Return [X, Y] of the center of cell containing provided text 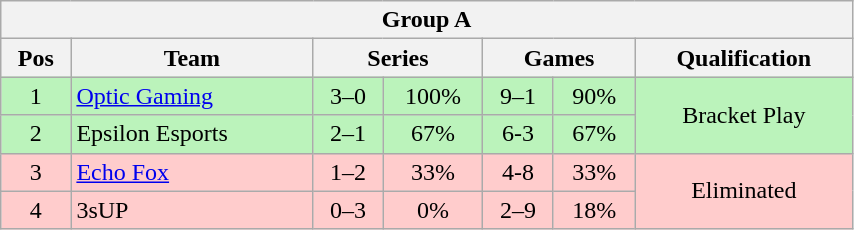
Games [559, 58]
2–1 [348, 134]
9–1 [518, 96]
100% [433, 96]
Echo Fox [192, 172]
3–0 [348, 96]
2–9 [518, 210]
Group A [427, 20]
3sUP [192, 210]
4 [36, 210]
Team [192, 58]
Qualification [744, 58]
1–2 [348, 172]
0–3 [348, 210]
18% [594, 210]
90% [594, 96]
1 [36, 96]
6-3 [518, 134]
Bracket Play [744, 115]
Epsilon Esports [192, 134]
4-8 [518, 172]
2 [36, 134]
Pos [36, 58]
0% [433, 210]
Optic Gaming [192, 96]
Eliminated [744, 191]
3 [36, 172]
Series [398, 58]
